Extract the (X, Y) coordinate from the center of the cell holding the provided text.  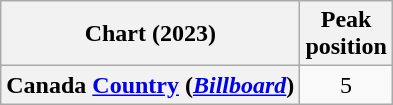
Peakposition (346, 34)
Chart (2023) (150, 34)
Canada Country (Billboard) (150, 85)
5 (346, 85)
